Detect which cell encompasses the target text, then output its (x, y) center coordinate. 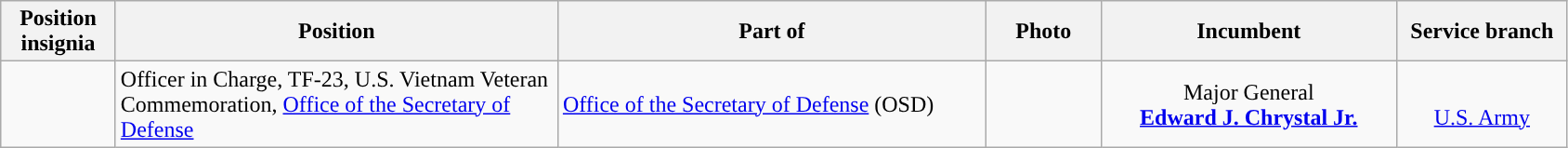
Part of (771, 32)
Photo (1043, 32)
Major GeneralEdward J. Chrystal Jr. (1248, 104)
Incumbent (1248, 32)
U.S. Army (1483, 104)
Position (336, 32)
Service branch (1483, 32)
Officer in Charge, TF-23, U.S. Vietnam Veteran Commemoration, Office of the Secretary of Defense (336, 104)
Position insignia (59, 32)
Office of the Secretary of Defense (OSD) (771, 104)
